From the cell containing the given text, extract its center point as [x, y] coordinate. 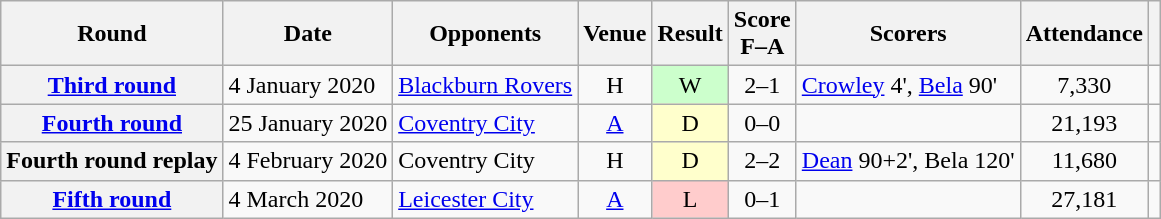
2–1 [762, 85]
4 February 2020 [308, 161]
25 January 2020 [308, 123]
Scorers [908, 34]
Crowley 4', Bela 90' [908, 85]
Fifth round [112, 199]
0–0 [762, 123]
Fourth round [112, 123]
Leicester City [486, 199]
ScoreF–A [762, 34]
Date [308, 34]
Result [690, 34]
11,680 [1084, 161]
21,193 [1084, 123]
4 March 2020 [308, 199]
Attendance [1084, 34]
L [690, 199]
Round [112, 34]
Dean 90+2', Bela 120' [908, 161]
Third round [112, 85]
W [690, 85]
4 January 2020 [308, 85]
Venue [615, 34]
0–1 [762, 199]
Fourth round replay [112, 161]
Opponents [486, 34]
7,330 [1084, 85]
27,181 [1084, 199]
2–2 [762, 161]
Blackburn Rovers [486, 85]
